Provide the (x, y) coordinate of the cell's center where the given text is located.  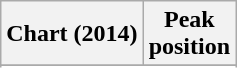
Chart (2014) (72, 34)
Peakposition (189, 34)
